From the cell containing the given text, extract its center point as [x, y] coordinate. 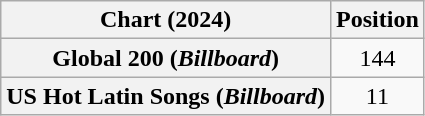
Chart (2024) [166, 20]
Global 200 (Billboard) [166, 58]
US Hot Latin Songs (Billboard) [166, 96]
11 [378, 96]
144 [378, 58]
Position [378, 20]
